For the text-containing cell, return its midpoint in (X, Y) coordinate format. 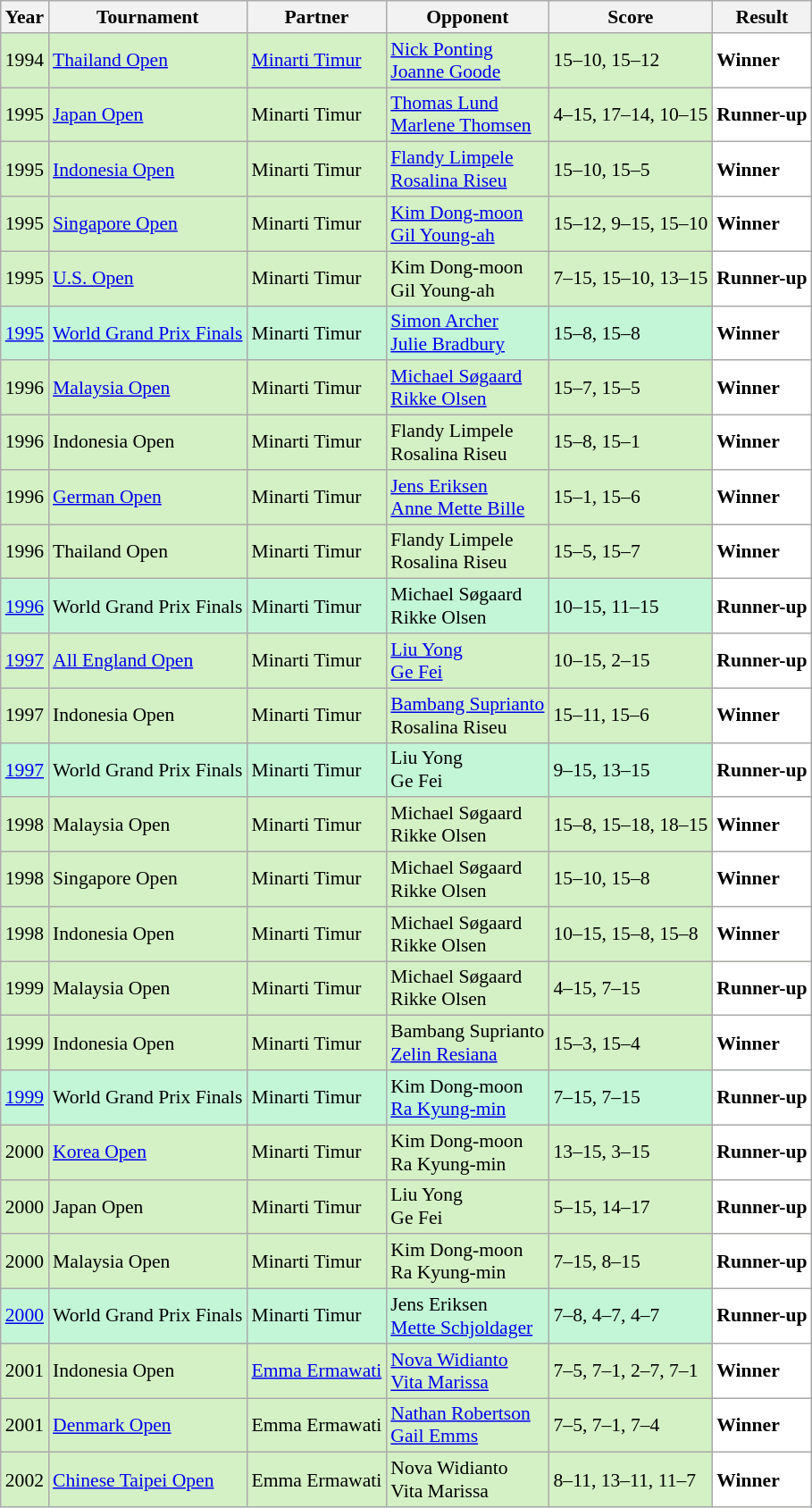
Nathan Robertson Gail Emms (467, 1426)
Chinese Taipei Open (147, 1479)
4–15, 7–15 (631, 988)
Year (25, 17)
5–15, 14–17 (631, 1206)
15–8, 15–18, 18–15 (631, 825)
2002 (25, 1479)
Bambang Suprianto Zelin Resiana (467, 1043)
15–1, 15–6 (631, 497)
15–7, 15–5 (631, 388)
7–8, 4–7, 4–7 (631, 1317)
10–15, 2–15 (631, 661)
Result (761, 17)
Jens Eriksen Mette Schjoldager (467, 1317)
7–5, 7–1, 7–4 (631, 1426)
Nick Ponting Joanne Goode (467, 61)
7–15, 8–15 (631, 1261)
7–5, 7–1, 2–7, 7–1 (631, 1370)
15–3, 15–4 (631, 1043)
Simon Archer Julie Bradbury (467, 332)
8–11, 13–11, 11–7 (631, 1479)
Jens Eriksen Anne Mette Bille (467, 497)
German Open (147, 497)
U.S. Open (147, 279)
15–12, 9–15, 15–10 (631, 223)
13–15, 3–15 (631, 1152)
15–10, 15–8 (631, 879)
9–15, 13–15 (631, 770)
Denmark Open (147, 1426)
10–15, 11–15 (631, 606)
All England Open (147, 661)
7–15, 15–10, 13–15 (631, 279)
15–11, 15–6 (631, 715)
Korea Open (147, 1152)
15–8, 15–8 (631, 332)
7–15, 7–15 (631, 1097)
1994 (25, 61)
Thomas Lund Marlene Thomsen (467, 114)
10–15, 15–8, 15–8 (631, 934)
Opponent (467, 17)
15–10, 15–5 (631, 170)
Bambang Suprianto Rosalina Riseu (467, 715)
15–5, 15–7 (631, 552)
4–15, 17–14, 10–15 (631, 114)
Score (631, 17)
15–8, 15–1 (631, 443)
Partner (316, 17)
15–10, 15–12 (631, 61)
Tournament (147, 17)
